Output the (x, y) coordinate of the center of the cell containing the given text.  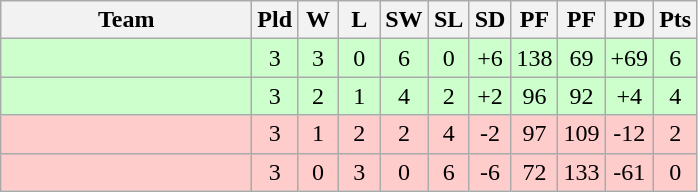
133 (582, 172)
+4 (630, 96)
+2 (490, 96)
-6 (490, 172)
109 (582, 134)
97 (534, 134)
SL (448, 20)
SD (490, 20)
PD (630, 20)
L (360, 20)
Pts (676, 20)
69 (582, 58)
-61 (630, 172)
Team (126, 20)
138 (534, 58)
96 (534, 96)
SW (404, 20)
92 (582, 96)
W (318, 20)
+6 (490, 58)
-12 (630, 134)
72 (534, 172)
-2 (490, 134)
+69 (630, 58)
Pld (275, 20)
